Determine the [X, Y] coordinate at the center of the cell enclosing the given text.  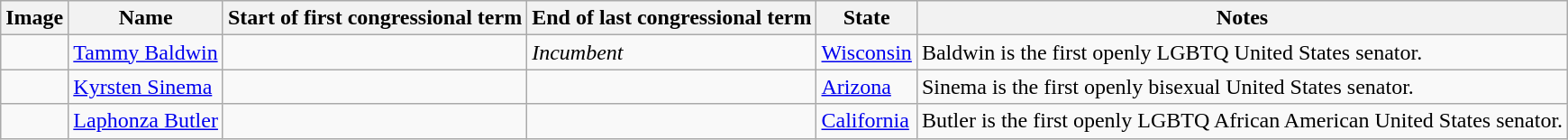
Kyrsten Sinema [146, 87]
Laphonza Butler [146, 121]
Arizona [867, 87]
Butler is the first openly LGBTQ African American United States senator. [1242, 121]
Notes [1242, 18]
Name [146, 18]
Image [34, 18]
Tammy Baldwin [146, 52]
State [867, 18]
California [867, 121]
Incumbent [672, 52]
Wisconsin [867, 52]
Baldwin is the first openly LGBTQ United States senator. [1242, 52]
End of last congressional term [672, 18]
Start of first congressional term [375, 18]
Sinema is the first openly bisexual United States senator. [1242, 87]
